For the text-containing cell, return its midpoint in [x, y] coordinate format. 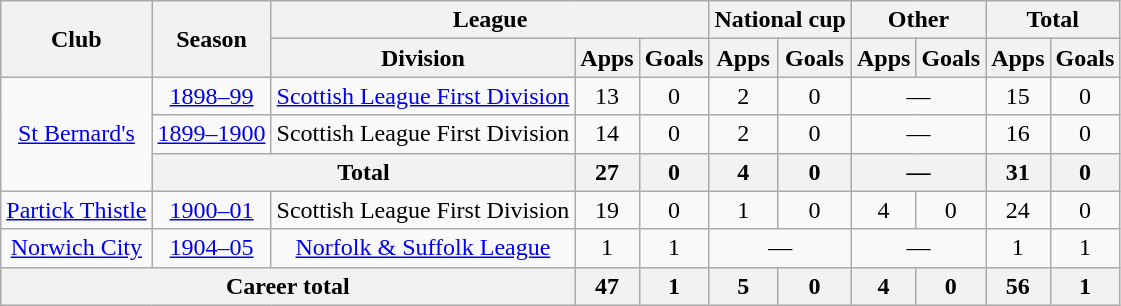
27 [607, 172]
1900–01 [212, 210]
League [490, 20]
1898–99 [212, 96]
47 [607, 286]
5 [743, 286]
Norwich City [76, 248]
15 [1018, 96]
Partick Thistle [76, 210]
Career total [288, 286]
1904–05 [212, 248]
14 [607, 134]
31 [1018, 172]
Division [423, 58]
16 [1018, 134]
1899–1900 [212, 134]
Norfolk & Suffolk League [423, 248]
24 [1018, 210]
Other [918, 20]
National cup [780, 20]
St Bernard's [76, 134]
Season [212, 39]
Club [76, 39]
19 [607, 210]
56 [1018, 286]
13 [607, 96]
